Detect which cell encompasses the target text, then output its (X, Y) center coordinate. 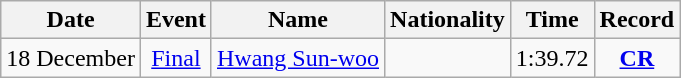
Date (71, 20)
Hwang Sun-woo (298, 58)
CR (637, 58)
Nationality (448, 20)
1:39.72 (552, 58)
Event (176, 20)
Name (298, 20)
Time (552, 20)
18 December (71, 58)
Record (637, 20)
Final (176, 58)
